Pinpoint the cell where the given text exists, returning its (x, y) midpoint coordinate. 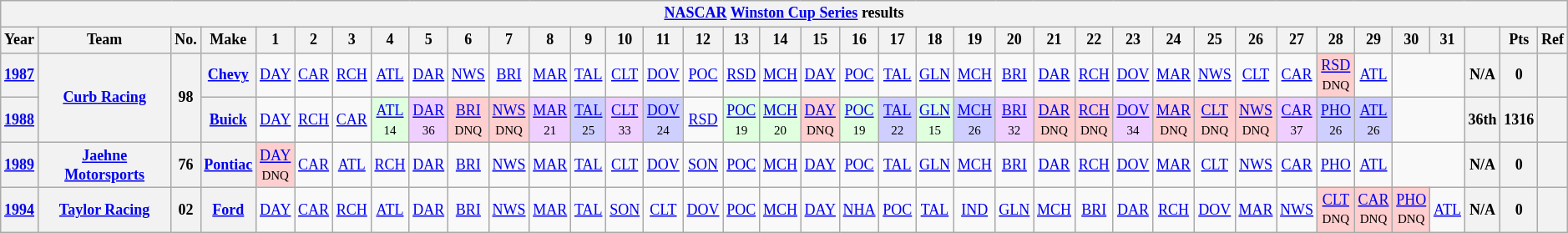
5 (429, 40)
12 (703, 40)
1316 (1520, 120)
30 (1411, 40)
GLN15 (935, 120)
28 (1336, 40)
7 (509, 40)
19 (974, 40)
98 (185, 97)
27 (1297, 40)
Jaehne Motorsports (104, 165)
NASCAR Winston Cup Series results (784, 13)
76 (185, 165)
BRI32 (1014, 120)
Make (229, 40)
02 (185, 210)
16 (859, 40)
6 (469, 40)
Pontiac (229, 165)
1989 (20, 165)
1987 (20, 75)
Ford (229, 210)
2 (314, 40)
Year (20, 40)
1994 (20, 210)
IND (974, 210)
10 (625, 40)
Taylor Racing (104, 210)
DOV34 (1133, 120)
NHA (859, 210)
36th (1483, 120)
MAR21 (550, 120)
1988 (20, 120)
11 (664, 40)
TAL25 (589, 120)
20 (1014, 40)
DAR36 (429, 120)
17 (898, 40)
14 (781, 40)
31 (1448, 40)
CARDNQ (1373, 210)
23 (1133, 40)
18 (935, 40)
1 (276, 40)
9 (589, 40)
MARDNQ (1174, 120)
25 (1214, 40)
RSDDNQ (1336, 75)
ATL14 (390, 120)
Curb Racing (104, 97)
CLT33 (625, 120)
8 (550, 40)
29 (1373, 40)
PHODNQ (1411, 210)
MCH20 (781, 120)
Chevy (229, 75)
24 (1174, 40)
Buick (229, 120)
ATL26 (1373, 120)
21 (1055, 40)
26 (1256, 40)
BRIDNQ (469, 120)
PHO (1336, 165)
Ref (1553, 40)
DARDNQ (1055, 120)
Team (104, 40)
PHO26 (1336, 120)
TAL22 (898, 120)
15 (820, 40)
13 (741, 40)
No. (185, 40)
Pts (1520, 40)
3 (352, 40)
DOV24 (664, 120)
4 (390, 40)
MCH26 (974, 120)
RCHDNQ (1094, 120)
CAR37 (1297, 120)
22 (1094, 40)
